Output the [x, y] coordinate of the center of the cell containing the given text.  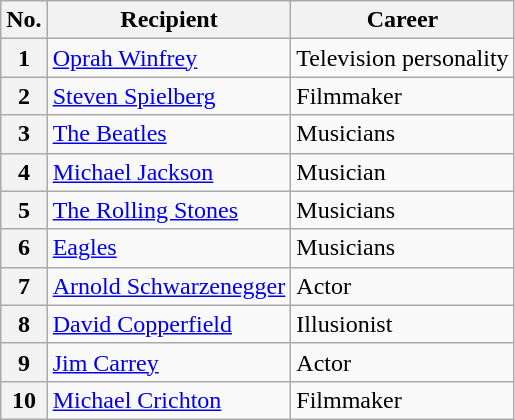
The Rolling Stones [169, 210]
3 [24, 134]
Arnold Schwarzenegger [169, 286]
8 [24, 324]
Jim Carrey [169, 362]
Eagles [169, 248]
Musician [402, 172]
Television personality [402, 58]
Michael Crichton [169, 400]
No. [24, 20]
9 [24, 362]
Steven Spielberg [169, 96]
Oprah Winfrey [169, 58]
4 [24, 172]
6 [24, 248]
5 [24, 210]
Illusionist [402, 324]
Recipient [169, 20]
10 [24, 400]
2 [24, 96]
Michael Jackson [169, 172]
7 [24, 286]
Career [402, 20]
David Copperfield [169, 324]
The Beatles [169, 134]
1 [24, 58]
